Return (x, y) of the center of cell containing provided text 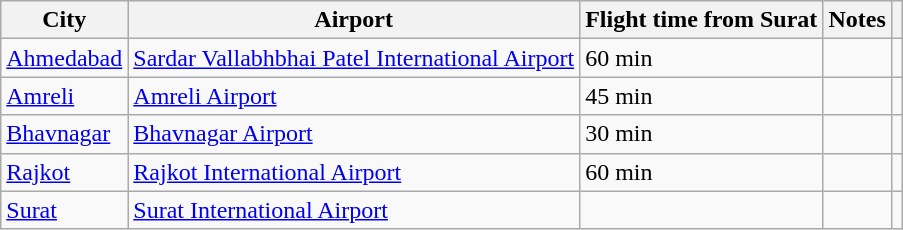
30 min (702, 134)
Surat International Airport (354, 210)
Bhavnagar Airport (354, 134)
Rajkot International Airport (354, 172)
Airport (354, 20)
Bhavnagar (64, 134)
Flight time from Surat (702, 20)
Notes (857, 20)
Sardar Vallabhbhai Patel International Airport (354, 58)
45 min (702, 96)
Surat (64, 210)
Amreli Airport (354, 96)
Rajkot (64, 172)
Ahmedabad (64, 58)
City (64, 20)
Amreli (64, 96)
